Find where the given text appears and provide that cell's center as (x, y) coordinate. 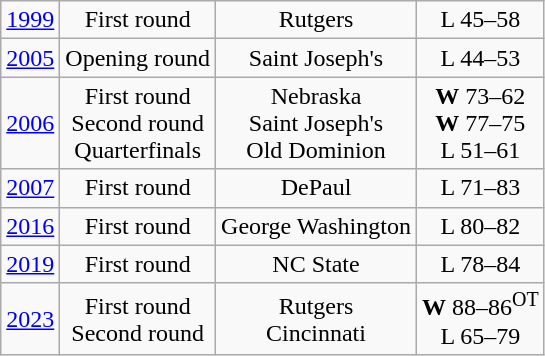
2005 (30, 58)
Rutgers (316, 20)
First roundSecond round (138, 319)
2006 (30, 123)
W 73–62W 77–75L 51–61 (480, 123)
L 45–58 (480, 20)
W 88–86OTL 65–79 (480, 319)
L 78–84 (480, 264)
2019 (30, 264)
2007 (30, 188)
RutgersCincinnati (316, 319)
L 80–82 (480, 226)
Saint Joseph's (316, 58)
Opening round (138, 58)
2016 (30, 226)
1999 (30, 20)
First roundSecond roundQuarterfinals (138, 123)
NC State (316, 264)
NebraskaSaint Joseph'sOld Dominion (316, 123)
DePaul (316, 188)
L 44–53 (480, 58)
2023 (30, 319)
L 71–83 (480, 188)
George Washington (316, 226)
